Find where the given text appears and provide that cell's center as (x, y) coordinate. 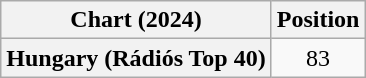
Hungary (Rádiós Top 40) (136, 58)
Chart (2024) (136, 20)
Position (318, 20)
83 (318, 58)
